For the text-containing cell, return its midpoint in [X, Y] coordinate format. 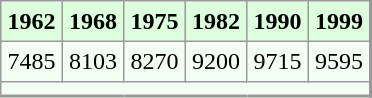
1999 [339, 21]
9715 [278, 61]
1982 [216, 21]
1962 [32, 21]
1968 [93, 21]
1975 [155, 21]
9595 [339, 61]
8270 [155, 61]
8103 [93, 61]
9200 [216, 61]
7485 [32, 61]
1990 [278, 21]
